Return (X, Y) of the center of cell containing provided text 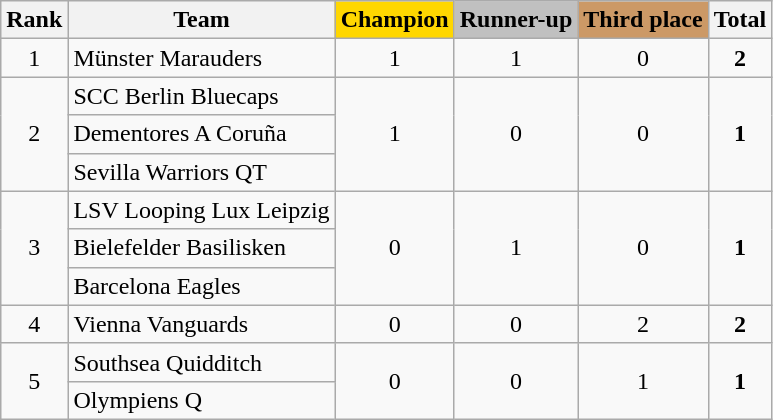
4 (34, 324)
LSV Looping Lux Leipzig (202, 210)
Münster Marauders (202, 58)
Champion (394, 20)
Dementores A Coruña (202, 134)
Vienna Vanguards (202, 324)
Third place (643, 20)
Bielefelder Basilisken (202, 248)
Barcelona Eagles (202, 286)
Olympiens Q (202, 400)
Total (740, 20)
Rank (34, 20)
Team (202, 20)
Sevilla Warriors QT (202, 172)
5 (34, 381)
Southsea Quidditch (202, 362)
3 (34, 248)
Runner-up (516, 20)
SCC Berlin Bluecaps (202, 96)
